For the text-containing cell, return its midpoint in [X, Y] coordinate format. 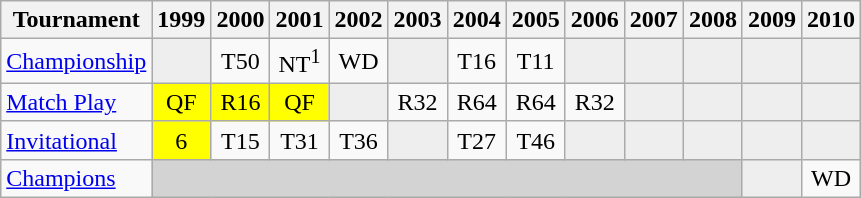
2009 [772, 20]
2000 [240, 20]
2006 [594, 20]
T11 [536, 62]
2004 [476, 20]
2003 [418, 20]
R16 [240, 102]
2005 [536, 20]
1999 [182, 20]
Championship [76, 62]
T36 [358, 140]
2002 [358, 20]
T16 [476, 62]
T31 [300, 140]
6 [182, 140]
T27 [476, 140]
Match Play [76, 102]
Champions [76, 178]
T46 [536, 140]
T50 [240, 62]
Tournament [76, 20]
Invitational [76, 140]
2008 [712, 20]
2001 [300, 20]
2007 [654, 20]
2010 [832, 20]
NT1 [300, 62]
T15 [240, 140]
